Provide the (X, Y) coordinate of the cell's center where the given text is located.  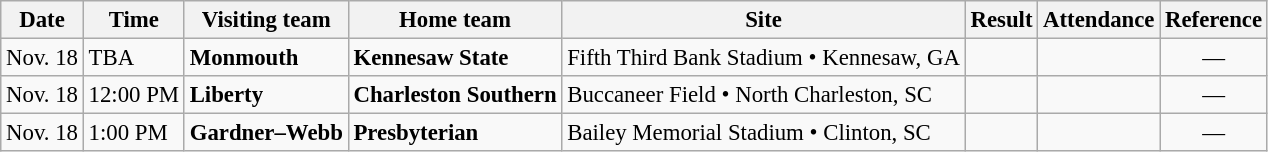
Site (764, 20)
Attendance (1099, 20)
Fifth Third Bank Stadium • Kennesaw, GA (764, 58)
Monmouth (266, 58)
Buccaneer Field • North Charleston, SC (764, 95)
Time (134, 20)
Result (1002, 20)
Presbyterian (455, 133)
1:00 PM (134, 133)
Charleston Southern (455, 95)
Visiting team (266, 20)
Liberty (266, 95)
TBA (134, 58)
Gardner–Webb (266, 133)
Kennesaw State (455, 58)
12:00 PM (134, 95)
Bailey Memorial Stadium • Clinton, SC (764, 133)
Home team (455, 20)
Reference (1214, 20)
Date (42, 20)
